Determine the [x, y] coordinate at the center of the cell enclosing the given text.  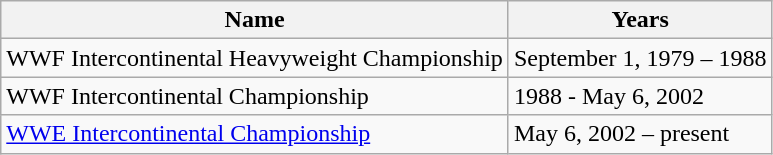
1988 - May 6, 2002 [640, 96]
WWF Intercontinental Championship [255, 96]
May 6, 2002 – present [640, 134]
Name [255, 20]
WWE Intercontinental Championship [255, 134]
WWF Intercontinental Heavyweight Championship [255, 58]
September 1, 1979 – 1988 [640, 58]
Years [640, 20]
